For the text-containing cell, return its midpoint in [x, y] coordinate format. 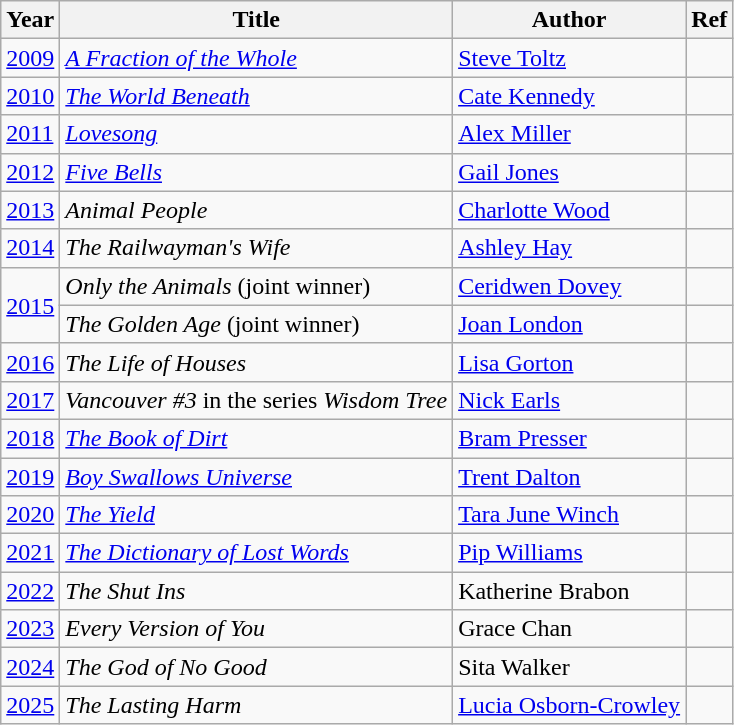
The World Beneath [256, 96]
Lisa Gorton [570, 362]
The Shut Ins [256, 591]
Grace Chan [570, 629]
The Golden Age (joint winner) [256, 324]
Bram Presser [570, 438]
2018 [30, 438]
Lucia Osborn-Crowley [570, 705]
Ashley Hay [570, 248]
2013 [30, 210]
The God of No Good [256, 667]
Katherine Brabon [570, 591]
Sita Walker [570, 667]
Vancouver #3 in the series Wisdom Tree [256, 400]
The Dictionary of Lost Words [256, 553]
The Lasting Harm [256, 705]
Gail Jones [570, 172]
A Fraction of the Whole [256, 58]
2020 [30, 515]
Joan London [570, 324]
Ref [710, 20]
Tara June Winch [570, 515]
The Railwayman's Wife [256, 248]
2017 [30, 400]
Pip Williams [570, 553]
2019 [30, 477]
2012 [30, 172]
2014 [30, 248]
2011 [30, 134]
Lovesong [256, 134]
2024 [30, 667]
Boy Swallows Universe [256, 477]
Cate Kennedy [570, 96]
2009 [30, 58]
Charlotte Wood [570, 210]
Only the Animals (joint winner) [256, 286]
Five Bells [256, 172]
Steve Toltz [570, 58]
Year [30, 20]
Animal People [256, 210]
Author [570, 20]
Every Version of You [256, 629]
2021 [30, 553]
Alex Miller [570, 134]
Title [256, 20]
The Yield [256, 515]
2016 [30, 362]
Trent Dalton [570, 477]
2022 [30, 591]
Nick Earls [570, 400]
2015 [30, 305]
Ceridwen Dovey [570, 286]
The Book of Dirt [256, 438]
2010 [30, 96]
The Life of Houses [256, 362]
2023 [30, 629]
2025 [30, 705]
